Output the (x, y) coordinate of the center of the cell containing the given text.  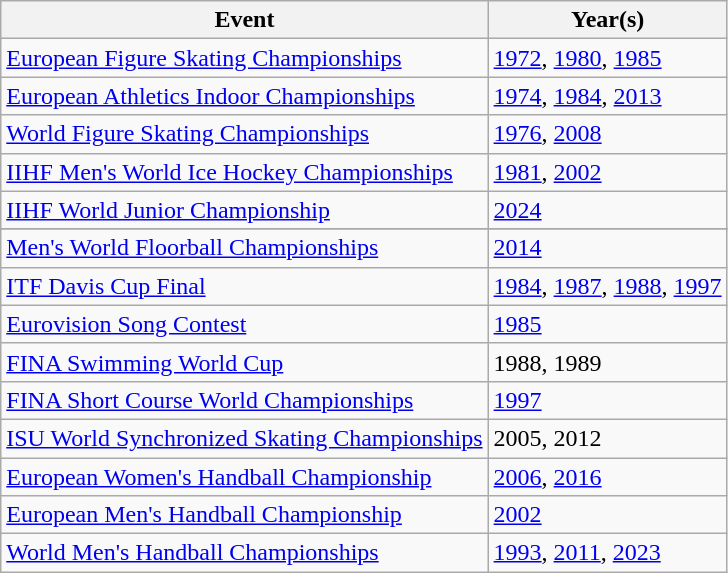
FINA Short Course World Championships (244, 400)
1981, 2002 (608, 172)
IIHF World Junior Championship (244, 210)
European Athletics Indoor Championships (244, 96)
European Women's Handball Championship (244, 477)
European Figure Skating Championships (244, 58)
World Figure Skating Championships (244, 134)
1974, 1984, 2013 (608, 96)
2005, 2012 (608, 438)
2014 (608, 248)
1976, 2008 (608, 134)
Year(s) (608, 20)
1997 (608, 400)
1984, 1987, 1988, 1997 (608, 286)
1988, 1989 (608, 362)
2006, 2016 (608, 477)
Men's World Floorball Championships (244, 248)
Event (244, 20)
ISU World Synchronized Skating Championships (244, 438)
1993, 2011, 2023 (608, 553)
IIHF Men's World Ice Hockey Championships (244, 172)
World Men's Handball Championships (244, 553)
FINA Swimming World Cup (244, 362)
1985 (608, 324)
2024 (608, 210)
European Men's Handball Championship (244, 515)
ITF Davis Cup Final (244, 286)
2002 (608, 515)
Eurovision Song Contest (244, 324)
1972, 1980, 1985 (608, 58)
